Identify which cell holds the provided text, then report its [x, y] central coordinate. 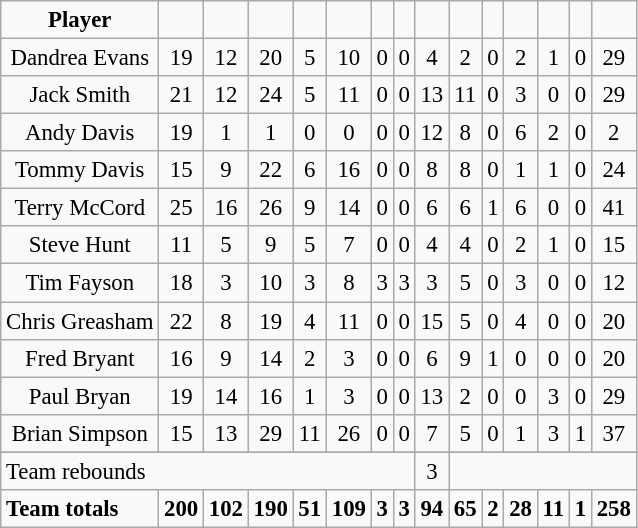
Steve Hunt [80, 245]
Team rebounds [208, 471]
Team totals [80, 509]
109 [348, 509]
Jack Smith [80, 95]
94 [432, 509]
25 [182, 208]
28 [520, 509]
Dandrea Evans [80, 58]
Chris Greasham [80, 321]
37 [614, 433]
51 [310, 509]
200 [182, 509]
41 [614, 208]
18 [182, 283]
Tim Fayson [80, 283]
Terry McCord [80, 208]
102 [226, 509]
Andy Davis [80, 133]
Tommy Davis [80, 170]
Player [80, 20]
Fred Bryant [80, 358]
190 [270, 509]
Brian Simpson [80, 433]
258 [614, 509]
21 [182, 95]
65 [466, 509]
Paul Bryan [80, 396]
